Identify which cell holds the provided text, then report its (x, y) central coordinate. 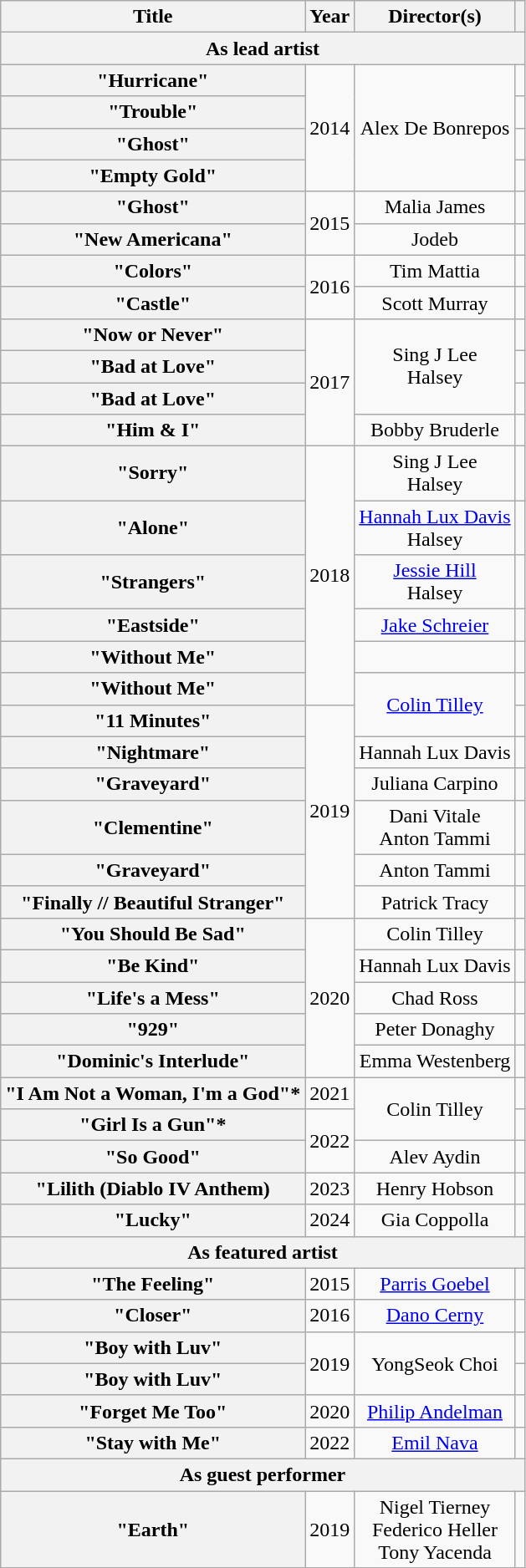
"Clementine" (153, 827)
"Now or Never" (153, 334)
"Trouble" (153, 112)
Scott Murray (435, 303)
Alex De Bonrepos (435, 128)
"I Am Not a Woman, I'm a God"* (153, 1093)
"Empty Gold" (153, 176)
As guest performer (263, 1474)
"Eastside" (153, 625)
"Girl Is a Gun"* (153, 1125)
2017 (329, 382)
Patrick Tracy (435, 902)
"Closer" (153, 1316)
Philip Andelman (435, 1411)
Hannah Lux Davis Halsey (435, 528)
Juliana Carpino (435, 784)
Jessie Hill Halsey (435, 582)
2018 (329, 575)
"You Should Be Sad" (153, 934)
Jake Schreier (435, 625)
Chad Ross (435, 997)
Parris Goebel (435, 1284)
Henry Hobson (435, 1189)
"Stay with Me" (153, 1443)
Jodeb (435, 239)
As featured artist (263, 1252)
Gia Coppolla (435, 1220)
"Life's a Mess" (153, 997)
Alev Aydin (435, 1157)
"The Feeling" (153, 1284)
Emil Nava (435, 1443)
Tim Mattia (435, 271)
"Lucky" (153, 1220)
2014 (329, 128)
"Be Kind" (153, 965)
Emma Westenberg (435, 1061)
"Finally // Beautiful Stranger" (153, 902)
"Sorry" (153, 473)
Title (153, 17)
"Castle" (153, 303)
Dani Vitale Anton Tammi (435, 827)
2024 (329, 1220)
Director(s) (435, 17)
"New Americana" (153, 239)
Anton Tammi (435, 870)
"Alone" (153, 528)
Year (329, 17)
"Dominic's Interlude" (153, 1061)
As lead artist (263, 48)
"Forget Me Too" (153, 1411)
"Nightmare" (153, 752)
2021 (329, 1093)
"Earth" (153, 1530)
Bobby Bruderle (435, 430)
"Him & I" (153, 430)
"Strangers" (153, 582)
"11 Minutes" (153, 720)
Peter Donaghy (435, 1030)
"929" (153, 1030)
"Lilith (Diablo IV Anthem) (153, 1189)
Dano Cerny (435, 1316)
Malia James (435, 207)
"Hurricane" (153, 80)
"Colors" (153, 271)
2023 (329, 1189)
Nigel Tierney Federico Heller Tony Yacenda (435, 1530)
YongSeok Choi (435, 1363)
"So Good" (153, 1157)
